Identify which cell holds the provided text, then report its (x, y) central coordinate. 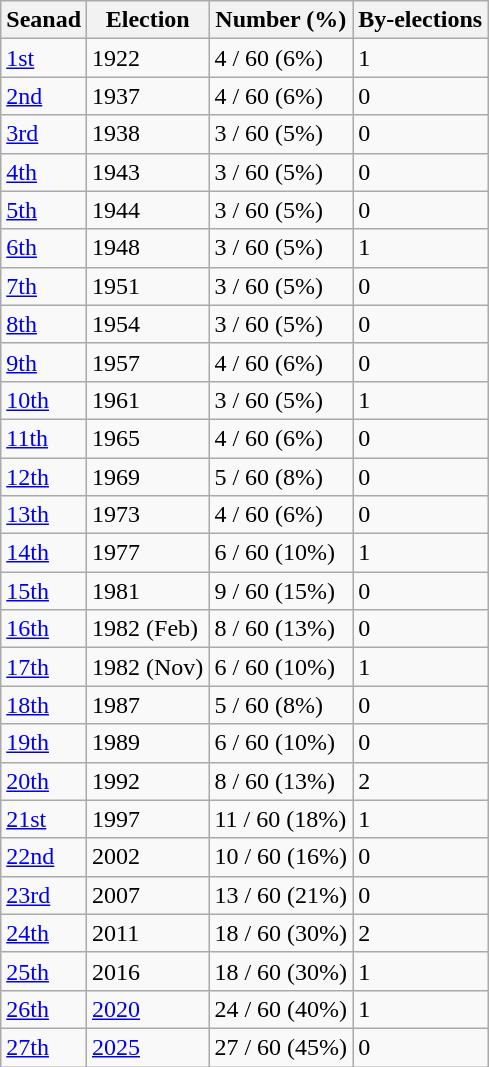
6th (44, 248)
2011 (148, 933)
27th (44, 1047)
25th (44, 971)
1938 (148, 134)
19th (44, 743)
1987 (148, 705)
1st (44, 58)
1992 (148, 781)
1944 (148, 210)
12th (44, 477)
1982 (Nov) (148, 667)
1954 (148, 324)
2016 (148, 971)
1922 (148, 58)
Election (148, 20)
22nd (44, 857)
10th (44, 400)
1982 (Feb) (148, 629)
10 / 60 (16%) (281, 857)
1973 (148, 515)
2025 (148, 1047)
24th (44, 933)
1989 (148, 743)
8th (44, 324)
1951 (148, 286)
23rd (44, 895)
1965 (148, 438)
1997 (148, 819)
1961 (148, 400)
1943 (148, 172)
1969 (148, 477)
11 / 60 (18%) (281, 819)
24 / 60 (40%) (281, 1009)
26th (44, 1009)
9th (44, 362)
13 / 60 (21%) (281, 895)
5th (44, 210)
Number (%) (281, 20)
1977 (148, 553)
27 / 60 (45%) (281, 1047)
4th (44, 172)
2020 (148, 1009)
1957 (148, 362)
15th (44, 591)
By-elections (420, 20)
7th (44, 286)
20th (44, 781)
11th (44, 438)
Seanad (44, 20)
2002 (148, 857)
16th (44, 629)
2nd (44, 96)
2007 (148, 895)
9 / 60 (15%) (281, 591)
18th (44, 705)
1937 (148, 96)
17th (44, 667)
1981 (148, 591)
13th (44, 515)
21st (44, 819)
3rd (44, 134)
1948 (148, 248)
14th (44, 553)
